Identify which cell holds the provided text, then report its [x, y] central coordinate. 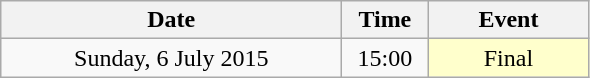
15:00 [385, 58]
Event [508, 20]
Date [172, 20]
Sunday, 6 July 2015 [172, 58]
Final [508, 58]
Time [385, 20]
